Identify which cell holds the provided text, then report its (X, Y) central coordinate. 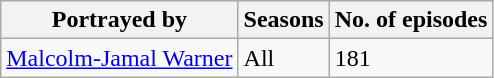
181 (411, 58)
Seasons (284, 20)
Malcolm-Jamal Warner (120, 58)
Portrayed by (120, 20)
No. of episodes (411, 20)
All (284, 58)
